Locate the cell with the specified text and output its (X, Y) center coordinate. 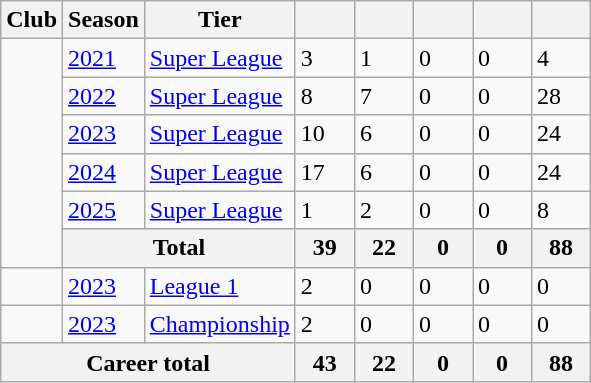
Total (180, 248)
3 (324, 58)
2021 (104, 58)
Championship (220, 324)
43 (324, 362)
League 1 (220, 286)
4 (562, 58)
10 (324, 134)
28 (562, 96)
Career total (148, 362)
Club (32, 20)
Tier (220, 20)
7 (384, 96)
17 (324, 172)
39 (324, 248)
2022 (104, 96)
2025 (104, 210)
2024 (104, 172)
Season (104, 20)
